Return [X, Y] of the center of cell containing provided text 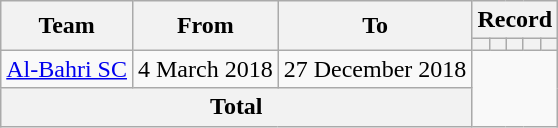
Record [515, 20]
4 March 2018 [205, 69]
Team [67, 26]
From [205, 26]
Al-Bahri SC [67, 69]
Total [236, 107]
27 December 2018 [375, 69]
To [375, 26]
